Find where the given text appears and provide that cell's center as (x, y) coordinate. 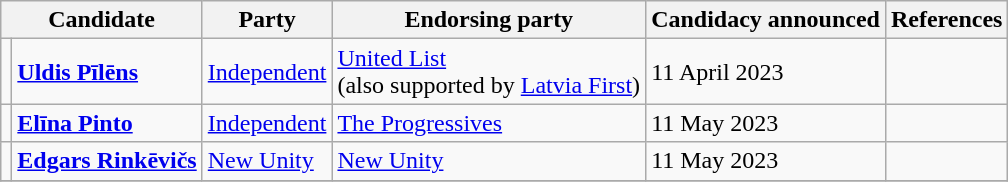
Uldis Pīlēns (107, 72)
Edgars Rinkēvičs (107, 161)
Candidacy announced (766, 20)
Party (267, 20)
Endorsing party (489, 20)
Elīna Pinto (107, 123)
Candidate (102, 20)
The Progressives (489, 123)
United List(also supported by Latvia First) (489, 72)
References (946, 20)
11 April 2023 (766, 72)
